Capture the cell that displays the provided text and extract its [X, Y] central coordinate. 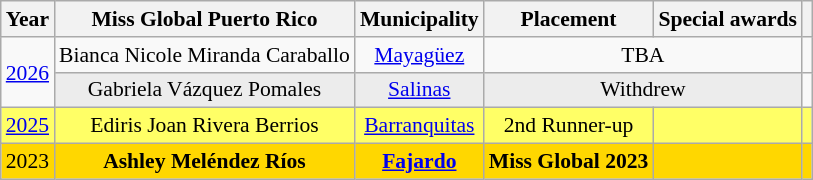
2026 [28, 72]
2025 [28, 126]
Gabriela Vázquez Pomales [204, 90]
Year [28, 19]
Miss Global Puerto Rico [204, 19]
Municipality [420, 19]
Miss Global 2023 [569, 162]
Bianca Nicole Miranda Caraballo [204, 55]
2023 [28, 162]
Salinas [420, 90]
Mayagüez [420, 55]
Barranquitas [420, 126]
TBA [643, 55]
Withdrew [643, 90]
Special awards [728, 19]
Placement [569, 19]
Ashley Meléndez Ríos [204, 162]
2nd Runner-up [569, 126]
Ediris Joan Rivera Berrios [204, 126]
Fajardo [420, 162]
